Provide the (x, y) coordinate of the cell's center where the given text is located.  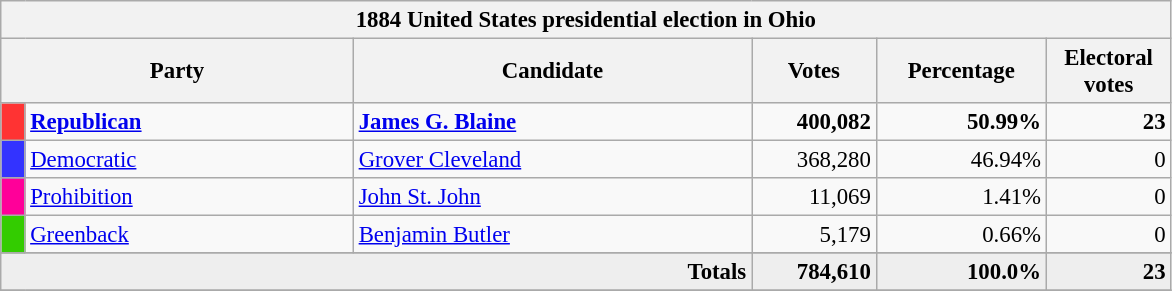
368,280 (814, 160)
400,082 (814, 122)
Republican (189, 122)
James G. Blaine (552, 122)
Grover Cleveland (552, 160)
50.99% (961, 122)
Benjamin Butler (552, 235)
1.41% (961, 197)
23 (1108, 122)
1884 United States presidential election in Ohio (586, 20)
5,179 (814, 235)
Prohibition (189, 197)
Votes (814, 72)
0.66% (961, 235)
John St. John (552, 197)
Candidate (552, 72)
Party (178, 72)
Democratic (189, 160)
11,069 (814, 197)
Electoral votes (1108, 72)
Percentage (961, 72)
Greenback (189, 235)
46.94% (961, 160)
